Determine the [x, y] coordinate at the center of the cell enclosing the given text.  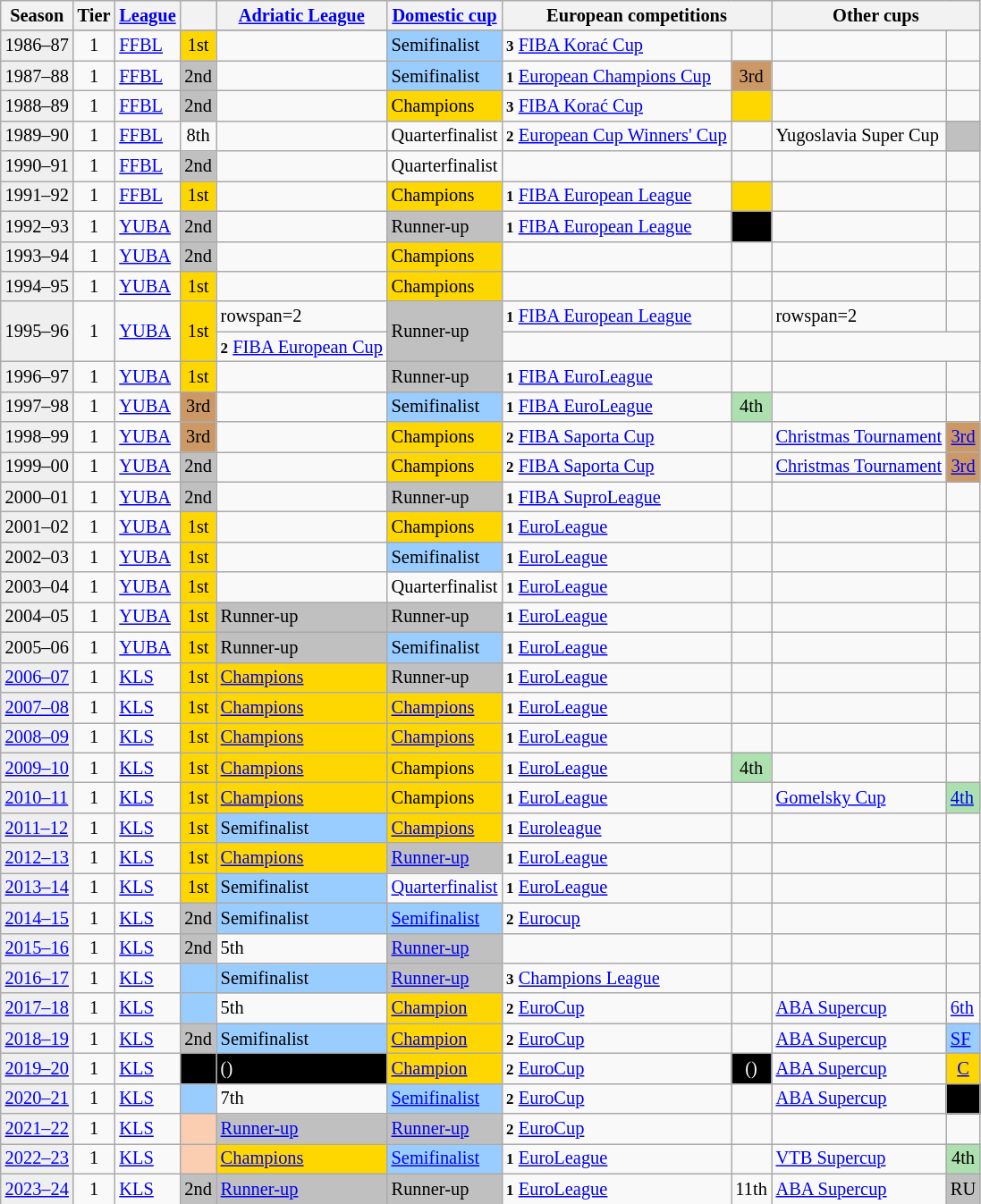
2 European Cup Winners' Cup [616, 136]
Other cups [876, 15]
2007–08 [38, 707]
Yugoslavia Super Cup [858, 136]
2006–07 [38, 678]
2 Eurocup [616, 918]
2002–03 [38, 557]
European competitions [637, 15]
1989–90 [38, 136]
Season [38, 15]
1990–91 [38, 166]
1994–95 [38, 286]
2010–11 [38, 797]
1995–96 [38, 331]
2015–16 [38, 948]
1998–99 [38, 437]
2012–13 [38, 858]
2014–15 [38, 918]
Adriatic League [302, 15]
2017–18 [38, 1008]
RU [963, 1189]
2001–02 [38, 526]
1 European Champions Cup [616, 76]
SF [963, 1039]
2016–17 [38, 978]
1 FIBA SuproLeague [616, 497]
1997–98 [38, 407]
1988–89 [38, 105]
League [147, 15]
2008–09 [38, 737]
2022–23 [38, 1158]
7th [302, 1099]
2 FIBA European Cup [302, 347]
2005–06 [38, 647]
1999–00 [38, 467]
2011–12 [38, 828]
1 Euroleague [616, 828]
8th [199, 136]
Gomelsky Cup [858, 797]
1996–97 [38, 376]
2000–01 [38, 497]
2019–20 [38, 1068]
1987–88 [38, 76]
3 Champions League [616, 978]
1986–87 [38, 46]
6th [963, 1008]
2023–24 [38, 1189]
2003–04 [38, 587]
2004–05 [38, 617]
Tier [95, 15]
2021–22 [38, 1129]
1991–92 [38, 196]
11th [751, 1189]
2009–10 [38, 768]
VTB Supercup [858, 1158]
1993–94 [38, 257]
2018–19 [38, 1039]
Domestic cup [445, 15]
2020–21 [38, 1099]
2013–14 [38, 888]
1992–93 [38, 226]
C [963, 1068]
